Search for the cell housing the specified text and yield its [X, Y] center coordinate. 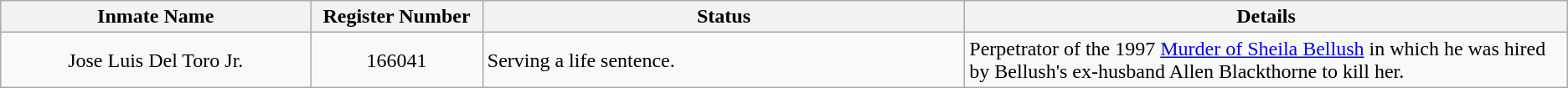
166041 [397, 60]
Register Number [397, 17]
Details [1266, 17]
Jose Luis Del Toro Jr. [156, 60]
Serving a life sentence. [724, 60]
Status [724, 17]
Perpetrator of the 1997 Murder of Sheila Bellush in which he was hired by Bellush's ex-husband Allen Blackthorne to kill her. [1266, 60]
Inmate Name [156, 17]
